Search for the cell housing the specified text and yield its (x, y) center coordinate. 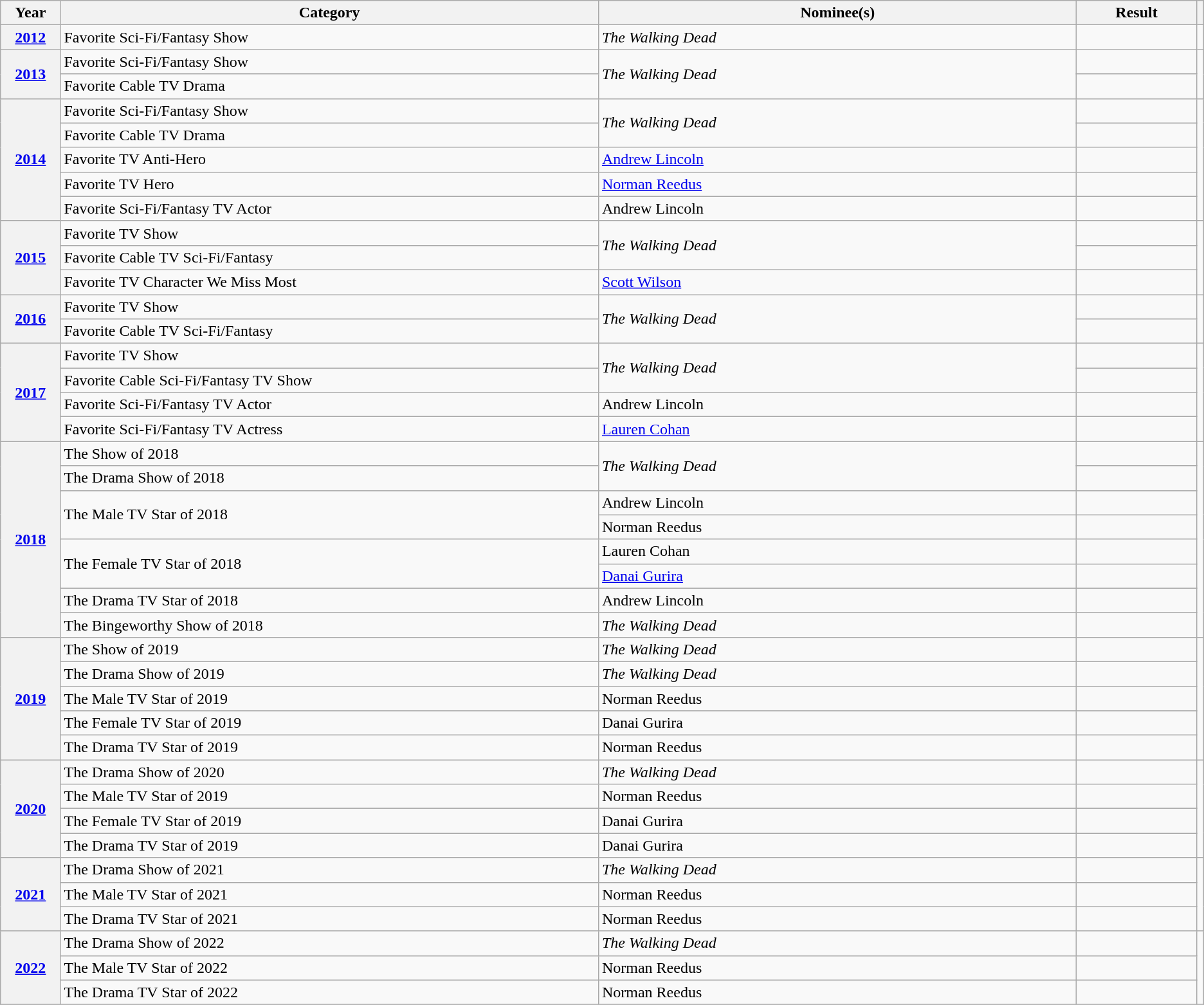
Scott Wilson (837, 282)
The Drama Show of 2022 (329, 943)
Favorite TV Hero (329, 184)
The Drama Show of 2019 (329, 674)
2013 (31, 74)
Result (1136, 13)
The Show of 2018 (329, 454)
2015 (31, 257)
Favorite Sci-Fi/Fantasy TV Actress (329, 429)
Year (31, 13)
The Show of 2019 (329, 649)
2017 (31, 392)
The Drama TV Star of 2022 (329, 992)
Category (329, 13)
2020 (31, 809)
The Drama Show of 2020 (329, 772)
Favorite TV Anti-Hero (329, 160)
Favorite Cable Sci-Fi/Fantasy TV Show (329, 380)
The Drama TV Star of 2021 (329, 919)
2018 (31, 539)
2022 (31, 968)
2019 (31, 698)
Favorite TV Character We Miss Most (329, 282)
Nominee(s) (837, 13)
The Female TV Star of 2018 (329, 564)
2014 (31, 160)
2021 (31, 894)
2012 (31, 37)
The Drama Show of 2018 (329, 478)
The Drama TV Star of 2018 (329, 600)
The Drama Show of 2021 (329, 870)
The Male TV Star of 2022 (329, 968)
2016 (31, 319)
The Bingeworthy Show of 2018 (329, 625)
The Male TV Star of 2018 (329, 515)
The Male TV Star of 2021 (329, 894)
